From the cell containing the given text, extract its center point as (x, y) coordinate. 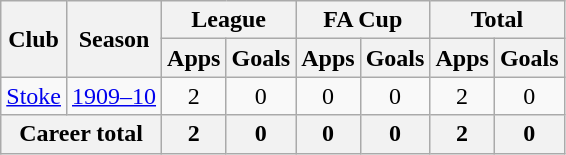
League (229, 20)
Stoke (34, 96)
Career total (82, 134)
Club (34, 39)
Total (497, 20)
1909–10 (114, 96)
FA Cup (363, 20)
Season (114, 39)
